Detect which cell encompasses the target text, then output its (X, Y) center coordinate. 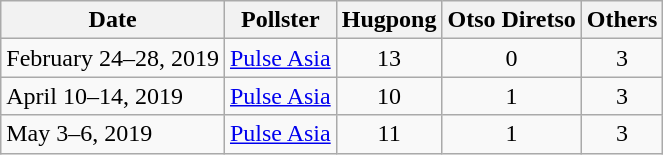
10 (389, 96)
Others (622, 20)
Otso Diretso (512, 20)
May 3–6, 2019 (113, 134)
Date (113, 20)
Hugpong (389, 20)
0 (512, 58)
April 10–14, 2019 (113, 96)
Pollster (280, 20)
11 (389, 134)
February 24–28, 2019 (113, 58)
13 (389, 58)
